Pinpoint the cell where the given text exists, returning its (X, Y) midpoint coordinate. 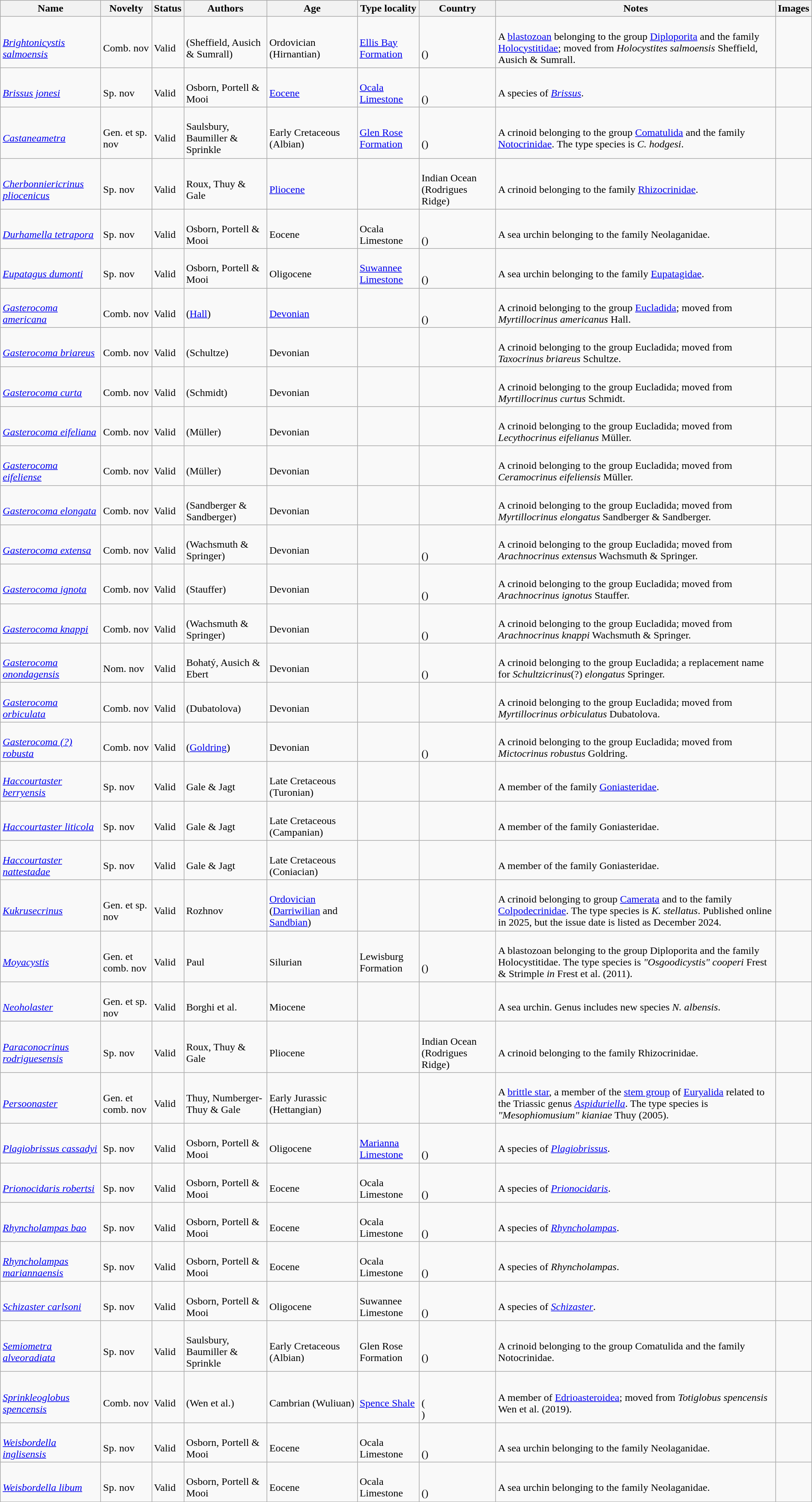
Country (457, 9)
Status (168, 9)
Late Cretaceous (Turonian) (312, 781)
A crinoid belonging to the group Eucladida; moved from Arachnocrinus knappi Wachsmuth & Springer. (636, 624)
A blastozoan belonging to the group Diploporita and the family Holocystitidae; moved from Holocystites salmoensis Sheffield, Ausich & Sumrall. (636, 42)
A species of Brissus. (636, 87)
A species of Prionocidaris. (636, 1183)
A sea urchin. Genus includes new species N. albensis. (636, 1001)
(Wen et al.) (225, 1397)
A crinoid belonging to the group Eucladida; moved from Arachnocrinus extensus Wachsmuth & Springer. (636, 545)
Age (312, 9)
(Stauffer) (225, 584)
Authors (225, 9)
Gasterocoma briareus (51, 347)
Gasterocoma orbiculata (51, 702)
A crinoid belonging to the group Eucladida; moved from Myrtillocrinus elongatus Sandberger & Sandberger. (636, 505)
Spence Shale (388, 1397)
Paul (225, 956)
Schizaster carlsoni (51, 1301)
(Hall) (225, 308)
Cherbonniericrinus pliocenicus (51, 183)
Sprinkleoglobus spencensis (51, 1397)
Novelty (126, 9)
Gasterocoma knappi (51, 624)
Weisbordella libum (51, 1482)
Thuy, Numberger-Thuy & Gale (225, 1098)
A crinoid belonging to the group Eucladida; moved from Mictocrinus robustus Goldring. (636, 742)
A crinoid belonging to the group Eucladida; moved from Myrtillocrinus americanus Hall. (636, 308)
Haccourtaster berryensis (51, 781)
Gasterocoma eifeliense (51, 465)
(Sheffield, Ausich & Sumrall) (225, 42)
A crinoid belonging to the group Eucladida; moved from Taxocrinus briareus Schultze. (636, 347)
Ordovician (Hirnantian) (312, 42)
Rhyncholampas bao (51, 1222)
Late Cretaceous (Campanian) (312, 821)
A crinoid belonging to the group Eucladida; a replacement name for Schultzicrinus(?) elongatus Springer. (636, 663)
(Goldring) (225, 742)
Plagiobrissus cassadyi (51, 1143)
(Sandberger & Sandberger) (225, 505)
Durhamella tetrapora (51, 229)
Gasterocoma americana (51, 308)
Brightonicystis salmoensis (51, 42)
Persoonaster (51, 1098)
A crinoid belonging to the group Eucladida; moved from Arachnocrinus ignotus Stauffer. (636, 584)
Haccourtaster liticola (51, 821)
Miocene (312, 1001)
Gasterocoma elongata (51, 505)
Rhyncholampas mariannaensis (51, 1262)
Type locality (388, 9)
A crinoid belonging to the group Eucladida; moved from Myrtillocrinus orbiculatus Dubatolova. (636, 702)
Gasterocoma curta (51, 387)
Semiometra alveoradiata (51, 1346)
Nom. nov (126, 663)
Notes (636, 9)
A crinoid belonging to the group Eucladida; moved from Lecythocrinus eifelianus Müller. (636, 426)
Name (51, 9)
Early Jurassic (Hettangian) (312, 1098)
A member of Edrioasteroidea; moved from Totiglobus spencensis Wen et al. (2019). (636, 1397)
Gasterocoma (?) robusta (51, 742)
Rozhnov (225, 905)
Paraconocrinus rodriguesensis (51, 1046)
A species of Plagiobrissus. (636, 1143)
Haccourtaster nattestadae (51, 860)
Moyacystis (51, 956)
Cambrian (Wuliuan) (312, 1397)
Late Cretaceous (Coniacian) (312, 860)
Eupatagus dumonti (51, 268)
Marianna Limestone (388, 1143)
Brissus jonesi (51, 87)
Lewisburg Formation (388, 956)
A crinoid belonging to the group Eucladida; moved from Myrtillocrinus curtus Schmidt. (636, 387)
Kukrusecrinus (51, 905)
A species of Schizaster. (636, 1301)
(Dubatolova) (225, 702)
Silurian (312, 956)
Ordovician (Darriwilian and Sandbian) (312, 905)
Gasterocoma eifeliana (51, 426)
Castaneametra (51, 133)
Ellis Bay Formation (388, 42)
Borghi et al. (225, 1001)
Gasterocoma ignota (51, 584)
(Schmidt) (225, 387)
Neoholaster (51, 1001)
A crinoid belonging to the group Eucladida; moved from Ceramocrinus eifeliensis Müller. (636, 465)
A crinoid belonging to the group Comatulida and the family Notocrinidae. The type species is C. hodgesi. (636, 133)
Weisbordella inglisensis (51, 1442)
Prionocidaris robertsi (51, 1183)
(Schultze) (225, 347)
A sea urchin belonging to the family Eupatagidae. (636, 268)
Images (794, 9)
Bohatý, Ausich & Ebert (225, 663)
A crinoid belonging to the group Comatulida and the family Notocrinidae. (636, 1346)
Gasterocoma extensa (51, 545)
Gasterocoma onondagensis (51, 663)
